Capture the cell that displays the provided text and extract its (x, y) central coordinate. 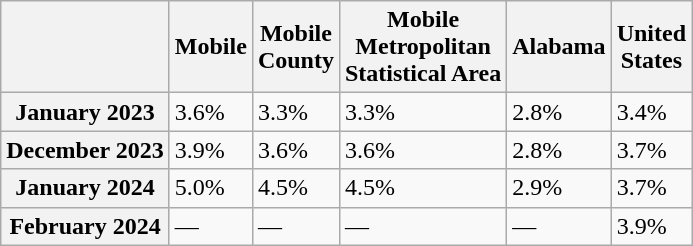
December 2023 (86, 150)
3.4% (651, 112)
MobileMetropolitanStatistical Area (422, 47)
Mobile (210, 47)
January 2024 (86, 188)
MobileCounty (296, 47)
Alabama (559, 47)
2.9% (559, 188)
5.0% (210, 188)
January 2023 (86, 112)
UnitedStates (651, 47)
February 2024 (86, 226)
